Locate the cell with the specified text and output its [X, Y] center coordinate. 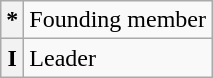
* [12, 20]
Founding member [118, 20]
Leader [118, 58]
I [12, 58]
